Identify which cell holds the provided text, then report its [X, Y] central coordinate. 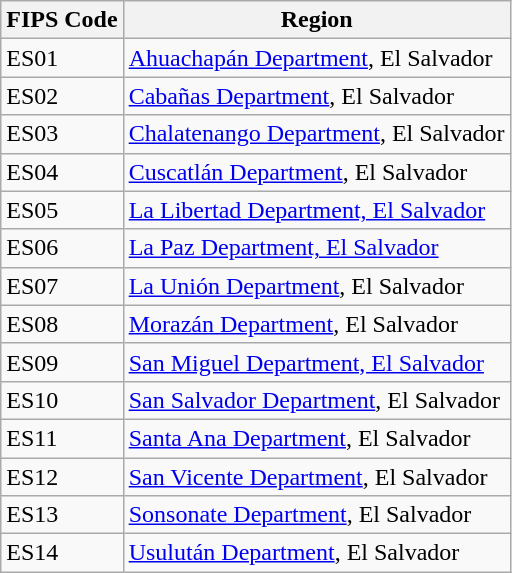
Santa Ana Department, El Salvador [316, 438]
ES09 [62, 362]
La Unión Department, El Salvador [316, 286]
Cabañas Department, El Salvador [316, 96]
ES06 [62, 248]
ES13 [62, 515]
ES04 [62, 172]
Region [316, 20]
ES12 [62, 477]
ES03 [62, 134]
Usulután Department, El Salvador [316, 553]
La Libertad Department, El Salvador [316, 210]
FIPS Code [62, 20]
San Salvador Department, El Salvador [316, 400]
ES08 [62, 324]
Morazán Department, El Salvador [316, 324]
San Vicente Department, El Salvador [316, 477]
ES02 [62, 96]
ES10 [62, 400]
ES11 [62, 438]
ES05 [62, 210]
Sonsonate Department, El Salvador [316, 515]
ES14 [62, 553]
Ahuachapán Department, El Salvador [316, 58]
Chalatenango Department, El Salvador [316, 134]
ES01 [62, 58]
Cuscatlán Department, El Salvador [316, 172]
ES07 [62, 286]
San Miguel Department, El Salvador [316, 362]
La Paz Department, El Salvador [316, 248]
